Determine the [x, y] coordinate at the center of the cell enclosing the given text.  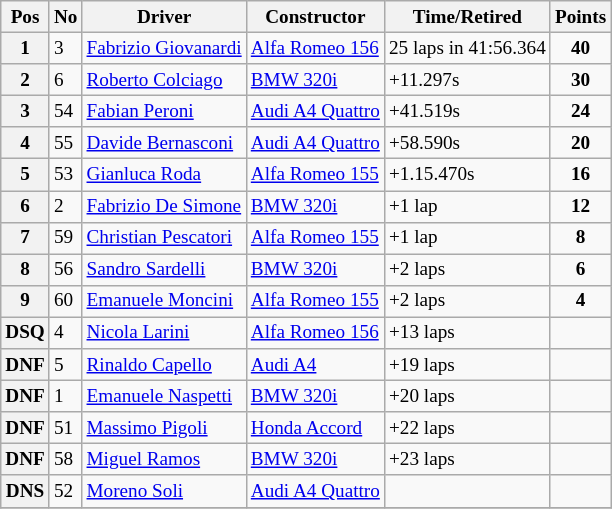
Emanuele Moncini [164, 301]
Miguel Ramos [164, 460]
52 [66, 491]
60 [66, 301]
Fabrizio De Simone [164, 206]
7 [26, 238]
+41.519s [467, 111]
Fabrizio Giovanardi [164, 48]
Driver [164, 17]
Points [580, 17]
12 [580, 206]
Pos [26, 17]
+13 laps [467, 333]
59 [66, 238]
DNS [26, 491]
Fabian Peroni [164, 111]
25 laps in 41:56.364 [467, 48]
Time/Retired [467, 17]
Davide Bernasconi [164, 143]
+20 laps [467, 396]
20 [580, 143]
30 [580, 80]
+19 laps [467, 365]
+23 laps [467, 460]
Nicola Larini [164, 333]
+11.297s [467, 80]
16 [580, 175]
58 [66, 460]
Audi A4 [315, 365]
Roberto Colciago [164, 80]
+22 laps [467, 428]
Massimo Pigoli [164, 428]
No [66, 17]
54 [66, 111]
Gianluca Roda [164, 175]
Constructor [315, 17]
53 [66, 175]
56 [66, 270]
Honda Accord [315, 428]
Sandro Sardelli [164, 270]
Moreno Soli [164, 491]
24 [580, 111]
Christian Pescatori [164, 238]
51 [66, 428]
+1.15.470s [467, 175]
55 [66, 143]
9 [26, 301]
DSQ [26, 333]
Rinaldo Capello [164, 365]
Emanuele Naspetti [164, 396]
+58.590s [467, 143]
40 [580, 48]
